Extract the [X, Y] coordinate from the center of the cell holding the provided text.  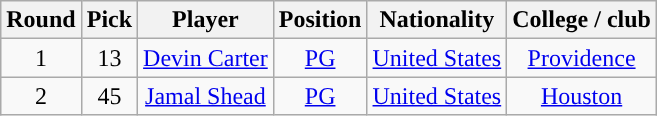
2 [41, 96]
1 [41, 58]
13 [109, 58]
Round [41, 20]
Nationality [437, 20]
Player [206, 20]
Providence [582, 58]
Pick [109, 20]
45 [109, 96]
Jamal Shead [206, 96]
Position [320, 20]
Devin Carter [206, 58]
College / club [582, 20]
Houston [582, 96]
